Identify which cell holds the provided text, then report its [x, y] central coordinate. 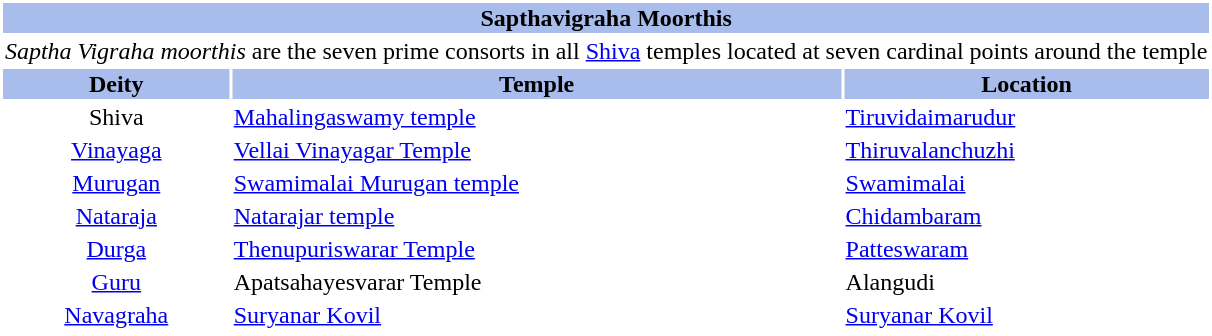
Temple [536, 84]
Deity [116, 84]
Navagraha [116, 315]
Thenupuriswarar Temple [536, 249]
Durga [116, 249]
Murugan [116, 183]
Chidambaram [1026, 216]
Swamimalai Murugan temple [536, 183]
Nataraja [116, 216]
Thiruvalanchuzhi [1026, 150]
Sapthavigraha Moorthis [606, 18]
Vellai Vinayagar Temple [536, 150]
Natarajar temple [536, 216]
Mahalingaswamy temple [536, 117]
Apatsahayesvarar Temple [536, 282]
Guru [116, 282]
Tiruvidaimarudur [1026, 117]
Alangudi [1026, 282]
Patteswaram [1026, 249]
Vinayaga [116, 150]
Saptha Vigraha moorthis are the seven prime consorts in all Shiva temples located at seven cardinal points around the temple [606, 51]
Swamimalai [1026, 183]
Shiva [116, 117]
Location [1026, 84]
